Scan for the cell matching the given text and deliver its (X, Y) coordinate at center. 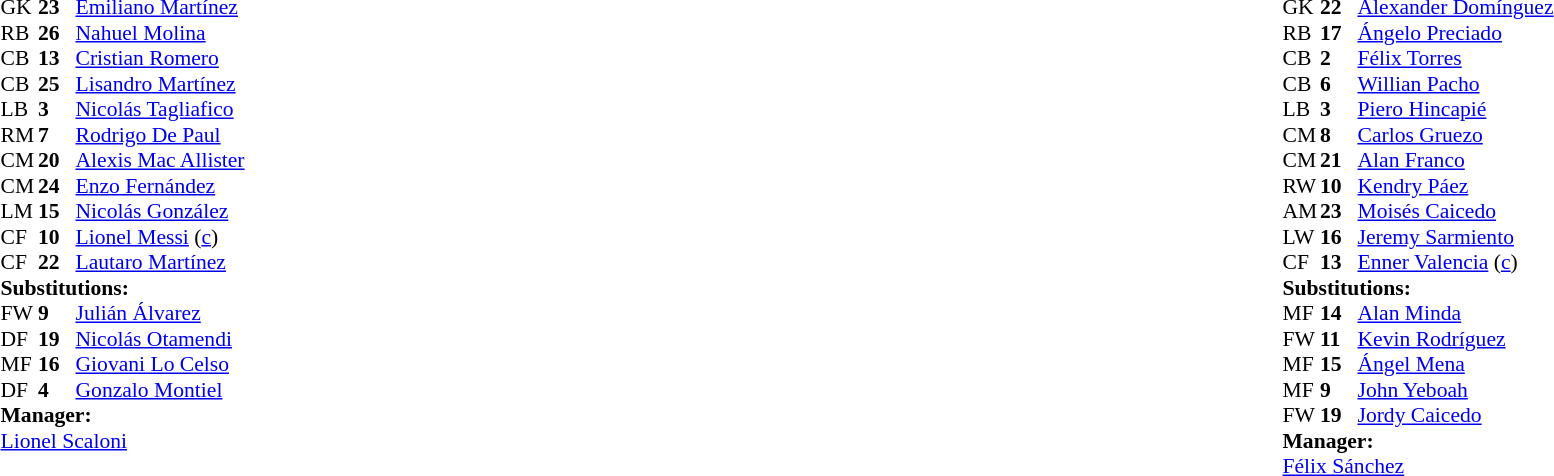
Lautaro Martínez (160, 263)
11 (1339, 339)
Nicolás Tagliafico (160, 109)
RW (1301, 186)
Lisandro Martínez (160, 84)
7 (57, 135)
4 (57, 390)
Jeremy Sarmiento (1455, 237)
6 (1339, 84)
John Yeboah (1455, 390)
Lionel Scaloni (122, 441)
Carlos Gruezo (1455, 135)
Alexis Mac Allister (160, 161)
Alan Minda (1455, 313)
Rodrigo De Paul (160, 135)
8 (1339, 135)
AM (1301, 211)
Kendry Páez (1455, 186)
Nicolás Otamendi (160, 339)
17 (1339, 33)
Julián Álvarez (160, 313)
26 (57, 33)
23 (1339, 211)
LW (1301, 237)
Willian Pacho (1455, 84)
Moisés Caicedo (1455, 211)
Lionel Messi (c) (160, 237)
Ángel Mena (1455, 365)
25 (57, 84)
Gonzalo Montiel (160, 390)
22 (57, 263)
24 (57, 186)
Jordy Caicedo (1455, 415)
Nicolás González (160, 211)
Enner Valencia (c) (1455, 263)
Piero Hincapié (1455, 109)
14 (1339, 313)
LM (19, 211)
Félix Torres (1455, 59)
Kevin Rodríguez (1455, 339)
Ángelo Preciado (1455, 33)
RM (19, 135)
Giovani Lo Celso (160, 365)
Nahuel Molina (160, 33)
Enzo Fernández (160, 186)
20 (57, 161)
21 (1339, 161)
Cristian Romero (160, 59)
Alan Franco (1455, 161)
2 (1339, 59)
